Detect which cell encompasses the target text, then output its [X, Y] center coordinate. 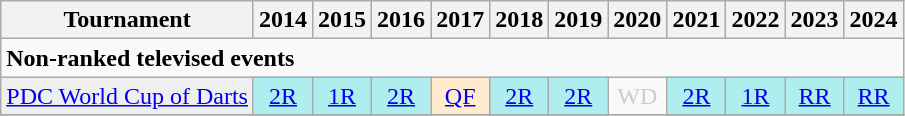
QF [460, 96]
2014 [282, 20]
2023 [814, 20]
2019 [578, 20]
2024 [874, 20]
2018 [520, 20]
2020 [638, 20]
2016 [402, 20]
PDC World Cup of Darts [128, 96]
Non-ranked televised events [452, 58]
2017 [460, 20]
2015 [342, 20]
2021 [696, 20]
Tournament [128, 20]
WD [638, 96]
2022 [756, 20]
